Capture the cell that displays the provided text and extract its (x, y) central coordinate. 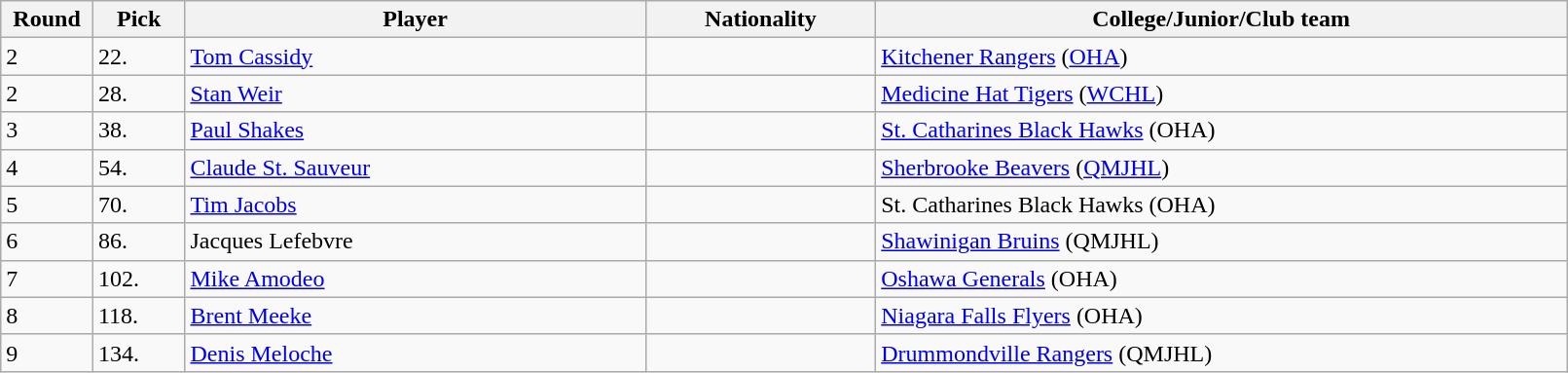
70. (138, 205)
Player (415, 19)
6 (47, 242)
118. (138, 316)
Stan Weir (415, 93)
Pick (138, 19)
College/Junior/Club team (1222, 19)
Round (47, 19)
4 (47, 168)
5 (47, 205)
28. (138, 93)
54. (138, 168)
Tom Cassidy (415, 56)
Paul Shakes (415, 131)
Drummondville Rangers (QMJHL) (1222, 353)
Tim Jacobs (415, 205)
8 (47, 316)
102. (138, 279)
38. (138, 131)
3 (47, 131)
Kitchener Rangers (OHA) (1222, 56)
Shawinigan Bruins (QMJHL) (1222, 242)
7 (47, 279)
9 (47, 353)
86. (138, 242)
Mike Amodeo (415, 279)
Brent Meeke (415, 316)
Nationality (761, 19)
Denis Meloche (415, 353)
Jacques Lefebvre (415, 242)
134. (138, 353)
Claude St. Sauveur (415, 168)
Sherbrooke Beavers (QMJHL) (1222, 168)
22. (138, 56)
Niagara Falls Flyers (OHA) (1222, 316)
Oshawa Generals (OHA) (1222, 279)
Medicine Hat Tigers (WCHL) (1222, 93)
